Detect which cell encompasses the target text, then output its [x, y] center coordinate. 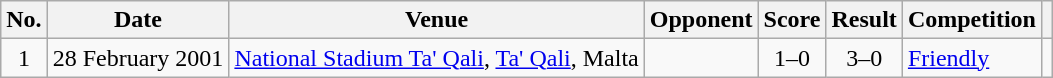
No. [24, 20]
National Stadium Ta' Qali, Ta' Qali, Malta [436, 58]
Opponent [701, 20]
28 February 2001 [138, 58]
Date [138, 20]
Competition [972, 20]
3–0 [864, 58]
1–0 [792, 58]
Score [792, 20]
Result [864, 20]
1 [24, 58]
Friendly [972, 58]
Venue [436, 20]
